Provide the [x, y] coordinate of the cell's center where the given text is located.  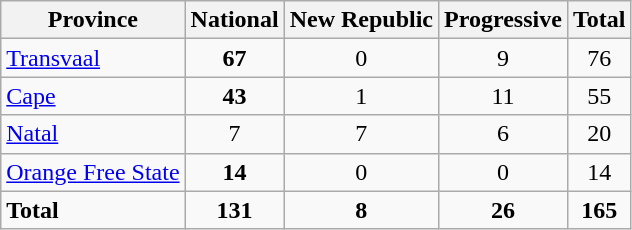
6 [504, 134]
11 [504, 96]
20 [599, 134]
131 [234, 210]
55 [599, 96]
National [234, 20]
New Republic [361, 20]
Natal [93, 134]
Cape [93, 96]
26 [504, 210]
67 [234, 58]
Progressive [504, 20]
9 [504, 58]
Province [93, 20]
8 [361, 210]
Transvaal [93, 58]
165 [599, 210]
Orange Free State [93, 172]
76 [599, 58]
43 [234, 96]
1 [361, 96]
